Determine the [X, Y] coordinate at the center of the cell enclosing the given text.  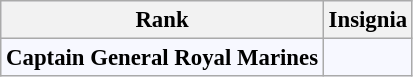
Rank [162, 20]
Insignia [368, 20]
Captain General Royal Marines [162, 57]
